Determine the [x, y] coordinate at the center of the cell enclosing the given text.  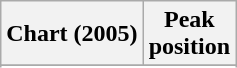
Peakposition [189, 34]
Chart (2005) [72, 34]
